Pinpoint the cell where the given text exists, returning its (X, Y) midpoint coordinate. 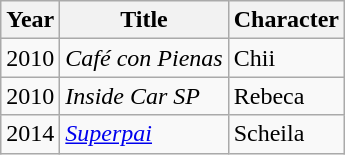
Superpai (144, 134)
Year (30, 20)
Title (144, 20)
Chii (286, 58)
Inside Car SP (144, 96)
Rebeca (286, 96)
Character (286, 20)
Café con Pienas (144, 58)
2014 (30, 134)
Scheila (286, 134)
